From the cell containing the given text, extract its center point as [x, y] coordinate. 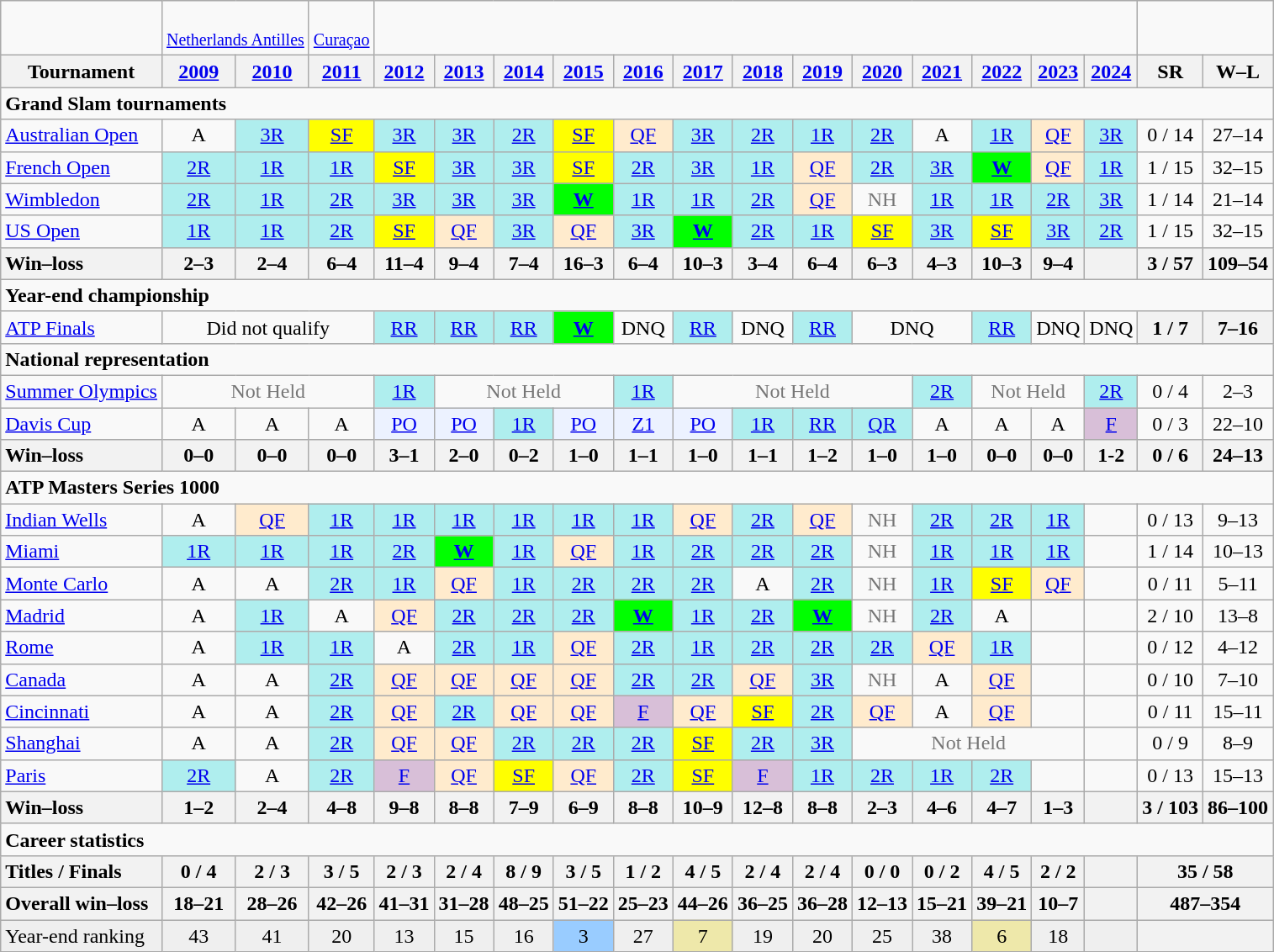
Year-end ranking [82, 936]
35 / 58 [1206, 871]
1–3 [1058, 807]
4–3 [942, 263]
41–31 [404, 903]
3–4 [762, 263]
Paris [82, 775]
2012 [404, 71]
15–13 [1238, 775]
0 / 2 [942, 871]
W–L [1238, 71]
36–25 [762, 903]
24–13 [1238, 456]
Overall win–loss [82, 903]
Curaçao [341, 29]
5–11 [1238, 584]
13–8 [1238, 616]
2 / 2 [1058, 871]
National representation [637, 359]
Z1 [642, 423]
0–2 [523, 456]
15 [464, 936]
42–26 [341, 903]
2023 [1058, 71]
0 / 9 [1171, 743]
7 [703, 936]
0 / 12 [1171, 648]
Netherlands Antilles [235, 29]
Titles / Finals [82, 871]
Monte Carlo [82, 584]
Indian Wells [82, 520]
11–4 [404, 263]
ATP Masters Series 1000 [637, 488]
18 [1058, 936]
Tournament [82, 71]
8 / 9 [523, 871]
12–13 [883, 903]
41 [272, 936]
7–16 [1238, 327]
10–9 [703, 807]
2016 [642, 71]
27–14 [1238, 135]
2014 [523, 71]
Shanghai [82, 743]
Australian Open [82, 135]
2021 [942, 71]
Davis Cup [82, 423]
4–7 [1002, 807]
31–28 [464, 903]
Rome [82, 648]
2010 [272, 71]
US Open [82, 231]
7–10 [1238, 680]
9–8 [404, 807]
9–13 [1238, 520]
0 / 14 [1171, 135]
2–0 [464, 456]
Miami [82, 552]
3 [584, 936]
3 / 57 [1171, 263]
15–21 [942, 903]
2009 [198, 71]
3–1 [404, 456]
21–14 [1238, 199]
487–354 [1206, 903]
16–3 [584, 263]
2020 [883, 71]
109–54 [1238, 263]
2 / 10 [1171, 616]
0 / 10 [1171, 680]
7–4 [523, 263]
2018 [762, 71]
8–9 [1238, 743]
25–23 [642, 903]
0 / 3 [1171, 423]
10–13 [1238, 552]
2022 [1002, 71]
44–26 [703, 903]
1 / 2 [642, 871]
51–22 [584, 903]
1 / 7 [1171, 327]
39–21 [1002, 903]
6–9 [584, 807]
3 / 103 [1171, 807]
0 / 6 [1171, 456]
Madrid [82, 616]
19 [762, 936]
Career statistics [637, 839]
6 [1002, 936]
4–8 [341, 807]
16 [523, 936]
13 [404, 936]
15–11 [1238, 711]
1-2 [1112, 456]
Year-end championship [637, 295]
Did not qualify [267, 327]
0 / 0 [883, 871]
18–21 [198, 903]
4–12 [1238, 648]
43 [198, 936]
6–3 [883, 263]
2019 [822, 71]
2017 [703, 71]
SR [1171, 71]
2015 [584, 71]
2013 [464, 71]
French Open [82, 167]
4–6 [942, 807]
Summer Olympics [82, 391]
48–25 [523, 903]
Canada [82, 680]
86–100 [1238, 807]
Grand Slam tournaments [637, 103]
Wimbledon [82, 199]
QR [883, 423]
25 [883, 936]
38 [942, 936]
10–7 [1058, 903]
7–9 [523, 807]
12–8 [762, 807]
2011 [341, 71]
36–28 [822, 903]
22–10 [1238, 423]
2024 [1112, 71]
28–26 [272, 903]
ATP Finals [82, 327]
27 [642, 936]
Cincinnati [82, 711]
